Detect which cell encompasses the target text, then output its (x, y) center coordinate. 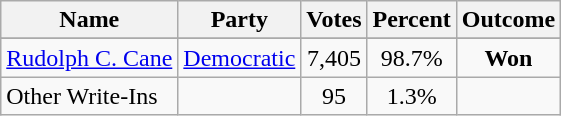
Votes (334, 20)
1.3% (412, 96)
Democratic (240, 58)
7,405 (334, 58)
Party (240, 20)
Other Write-Ins (90, 96)
98.7% (412, 58)
Rudolph C. Cane (90, 58)
Name (90, 20)
Percent (412, 20)
Won (508, 58)
95 (334, 96)
Outcome (508, 20)
